Extract the [x, y] coordinate from the center of the cell holding the provided text.  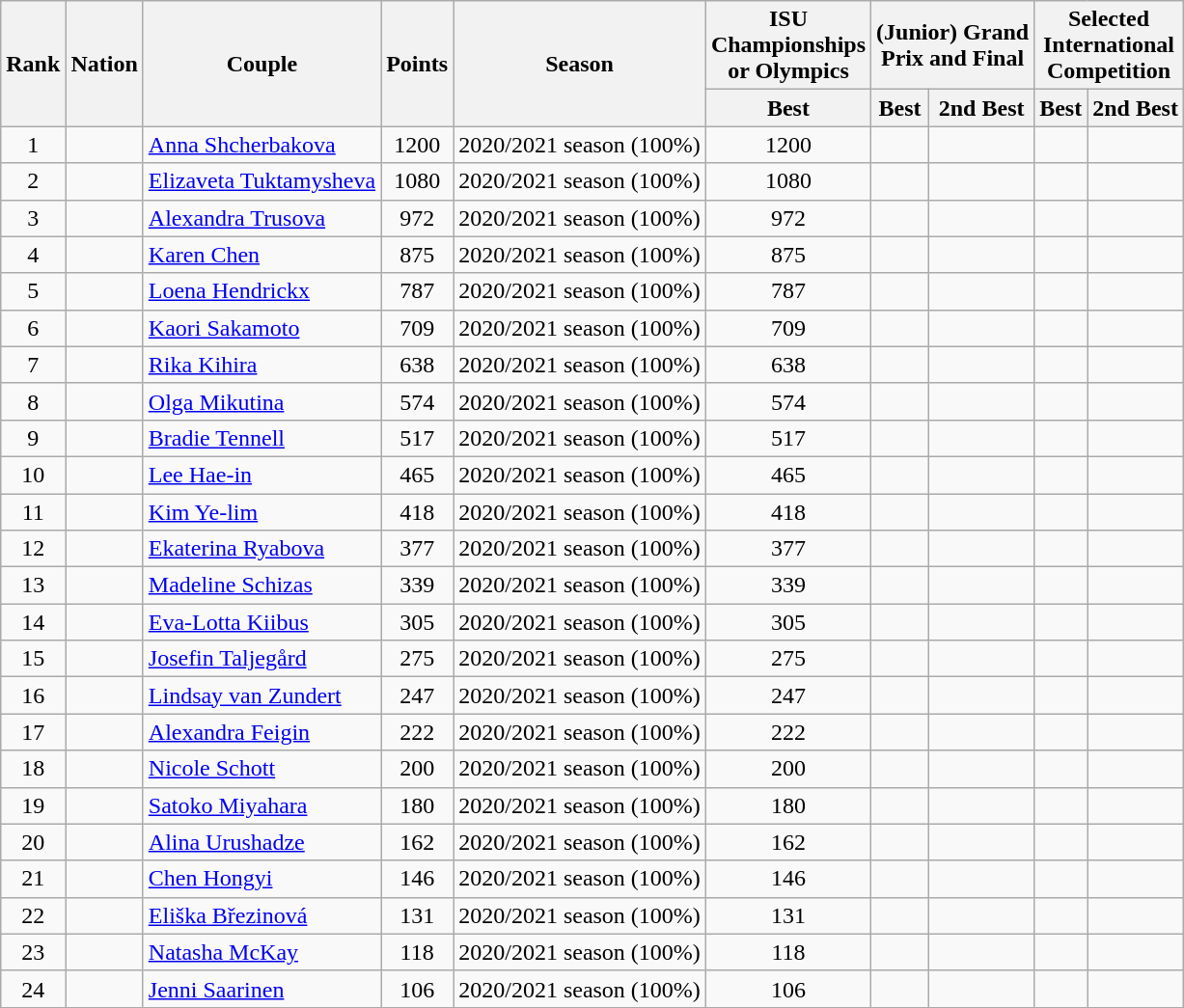
15 [33, 659]
13 [33, 586]
Points [417, 64]
3 [33, 218]
(Junior) Grand Prix and Final [953, 45]
Chen Hongyi [262, 879]
4 [33, 255]
Karen Chen [262, 255]
Josefin Taljegård [262, 659]
Lindsay van Zundert [262, 695]
20 [33, 842]
Natasha McKay [262, 952]
9 [33, 438]
Alexandra Trusova [262, 218]
ISU Championships or Olympics [787, 45]
Nicole Schott [262, 769]
Kim Ye-lim [262, 512]
Couple [262, 64]
5 [33, 291]
2 [33, 181]
6 [33, 328]
10 [33, 475]
Loena Hendrickx [262, 291]
Olga Mikutina [262, 401]
Alexandra Feigin [262, 732]
19 [33, 805]
22 [33, 915]
14 [33, 622]
Bradie Tennell [262, 438]
21 [33, 879]
23 [33, 952]
Nation [104, 64]
Rika Kihira [262, 365]
Anna Shcherbakova [262, 145]
Satoko Miyahara [262, 805]
11 [33, 512]
Eva-Lotta Kiibus [262, 622]
Jenni Saarinen [262, 989]
7 [33, 365]
1 [33, 145]
Madeline Schizas [262, 586]
Elizaveta Tuktamysheva [262, 181]
12 [33, 549]
Rank [33, 64]
Eliška Březinová [262, 915]
8 [33, 401]
Alina Urushadze [262, 842]
16 [33, 695]
17 [33, 732]
Ekaterina Ryabova [262, 549]
Kaori Sakamoto [262, 328]
Lee Hae-in [262, 475]
24 [33, 989]
Selected International Competition [1110, 45]
Season [580, 64]
18 [33, 769]
